For the text-containing cell, return its midpoint in [X, Y] coordinate format. 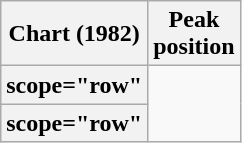
Chart (1982) [74, 34]
Peakposition [194, 34]
